For the text-containing cell, return its midpoint in [x, y] coordinate format. 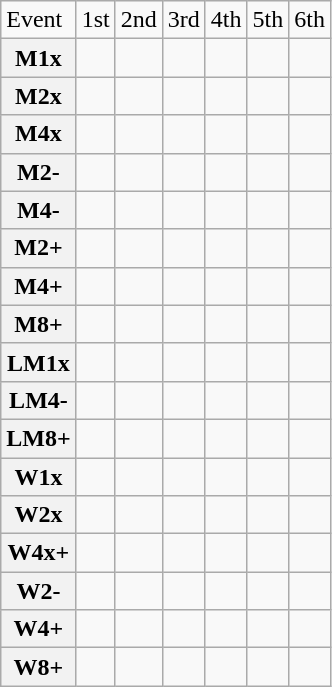
W1x [38, 477]
LM1x [38, 362]
LM8+ [38, 438]
M2x [38, 96]
W2- [38, 591]
M4- [38, 210]
W8+ [38, 667]
1st [96, 20]
M4+ [38, 286]
M2+ [38, 248]
M2- [38, 172]
LM4- [38, 400]
W4x+ [38, 553]
M1x [38, 58]
6th [310, 20]
3rd [184, 20]
Event [38, 20]
M8+ [38, 324]
4th [226, 20]
W2x [38, 515]
5th [268, 20]
M4x [38, 134]
W4+ [38, 629]
2nd [138, 20]
